Return the [X, Y] coordinate for the center point of the cell that contains the specified text.  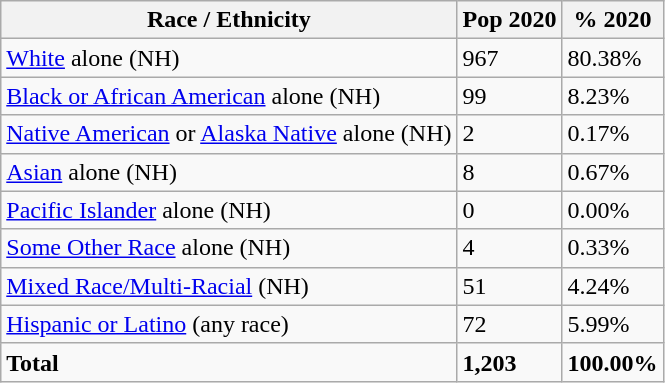
99 [510, 96]
100.00% [612, 362]
1,203 [510, 362]
5.99% [612, 324]
8 [510, 172]
Mixed Race/Multi-Racial (NH) [229, 286]
4 [510, 248]
0.00% [612, 210]
Asian alone (NH) [229, 172]
8.23% [612, 96]
Black or African American alone (NH) [229, 96]
Hispanic or Latino (any race) [229, 324]
0.67% [612, 172]
White alone (NH) [229, 58]
Pop 2020 [510, 20]
80.38% [612, 58]
Native American or Alaska Native alone (NH) [229, 134]
0.33% [612, 248]
51 [510, 286]
Race / Ethnicity [229, 20]
Some Other Race alone (NH) [229, 248]
72 [510, 324]
Total [229, 362]
Pacific Islander alone (NH) [229, 210]
0 [510, 210]
% 2020 [612, 20]
4.24% [612, 286]
2 [510, 134]
967 [510, 58]
0.17% [612, 134]
